Identify which cell holds the provided text, then report its (X, Y) central coordinate. 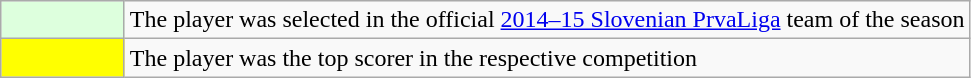
The player was the top scorer in the respective competition (547, 58)
The player was selected in the official 2014–15 Slovenian PrvaLiga team of the season (547, 20)
